Scan for the cell matching the given text and deliver its (X, Y) coordinate at center. 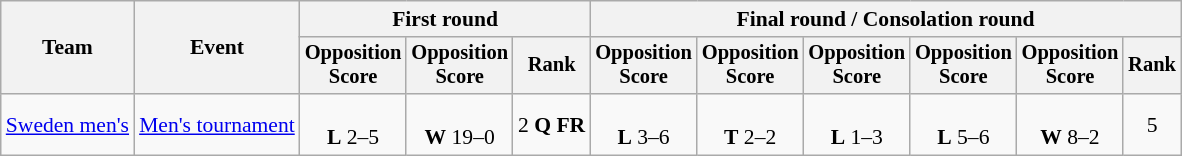
L 1–3 (856, 124)
First round (445, 19)
W 19–0 (460, 124)
T 2–2 (750, 124)
Team (68, 48)
L 2–5 (354, 124)
Sweden men's (68, 124)
2 Q FR (552, 124)
Event (217, 48)
Men's tournament (217, 124)
L 5–6 (964, 124)
Final round / Consolation round (886, 19)
W 8–2 (1070, 124)
5 (1152, 124)
L 3–6 (644, 124)
